Detect which cell encompasses the target text, then output its (X, Y) center coordinate. 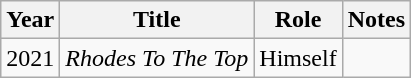
Rhodes To The Top (157, 58)
Year (30, 20)
Role (298, 20)
Himself (298, 58)
Notes (376, 20)
2021 (30, 58)
Title (157, 20)
